Capture the cell that displays the provided text and extract its (X, Y) central coordinate. 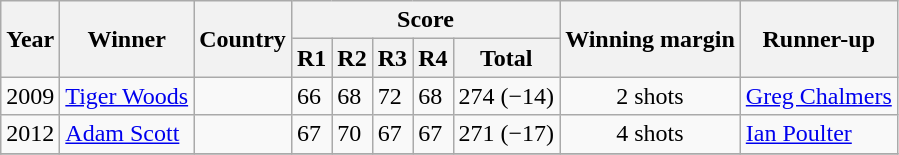
R4 (433, 58)
72 (392, 96)
70 (352, 134)
Winner (127, 39)
Total (506, 58)
Year (30, 39)
Runner-up (818, 39)
271 (−17) (506, 134)
4 shots (650, 134)
274 (−14) (506, 96)
Tiger Woods (127, 96)
Ian Poulter (818, 134)
Score (425, 20)
2 shots (650, 96)
2012 (30, 134)
Winning margin (650, 39)
Country (243, 39)
66 (311, 96)
R3 (392, 58)
2009 (30, 96)
Adam Scott (127, 134)
R2 (352, 58)
Greg Chalmers (818, 96)
R1 (311, 58)
